Output the (x, y) coordinate of the center of the cell containing the given text.  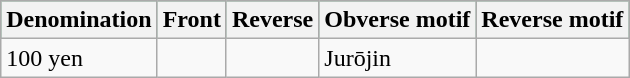
Denomination (79, 20)
100 yen (79, 58)
Reverse motif (552, 20)
Obverse motif (398, 20)
Reverse (272, 20)
Front (192, 20)
Jurōjin (398, 58)
